From the cell containing the given text, extract its center point as [x, y] coordinate. 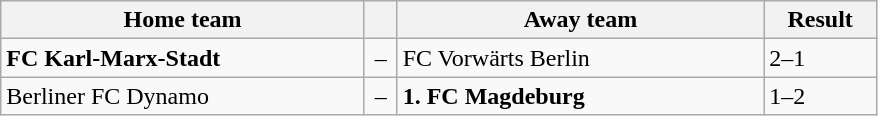
2–1 [820, 58]
1. FC Magdeburg [580, 96]
FC Vorwärts Berlin [580, 58]
Result [820, 20]
FC Karl-Marx-Stadt [183, 58]
1–2 [820, 96]
Berliner FC Dynamo [183, 96]
Away team [580, 20]
Home team [183, 20]
